Scan for the cell matching the given text and deliver its (X, Y) coordinate at center. 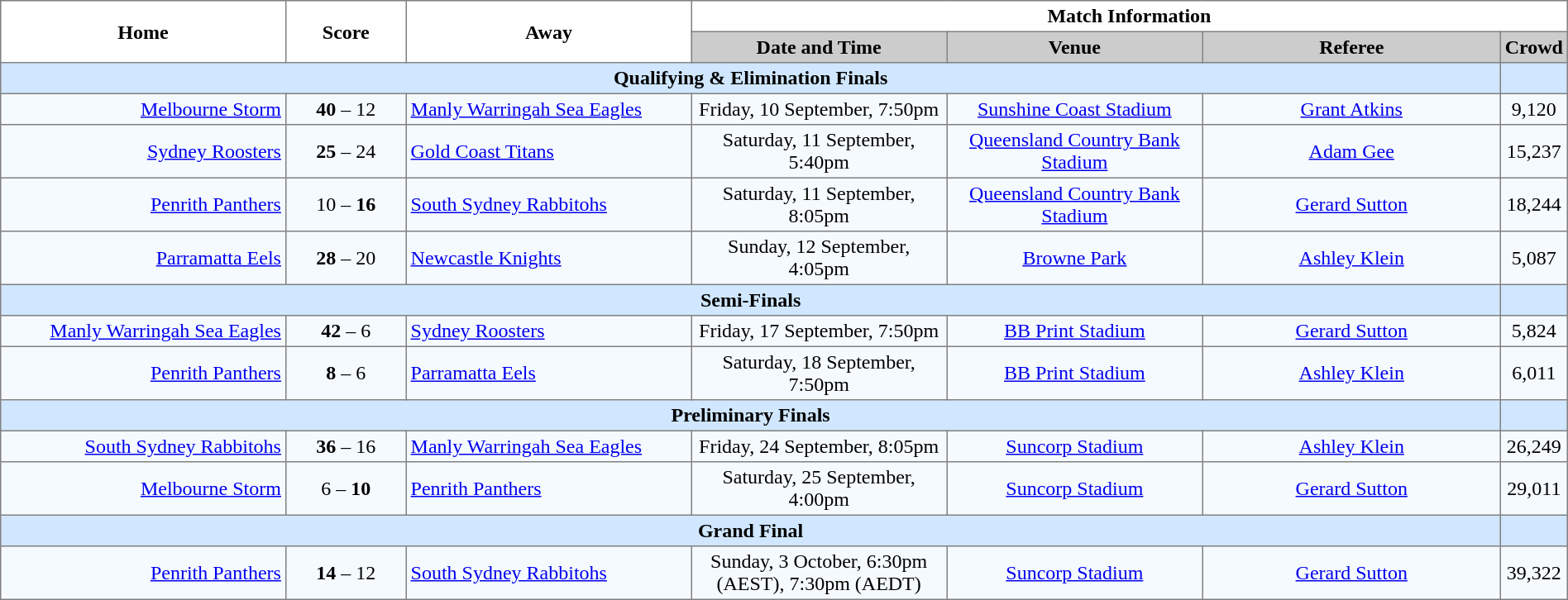
42 – 6 (346, 331)
Saturday, 25 September, 4:00pm (819, 488)
Gold Coast Titans (548, 151)
Date and Time (819, 47)
Venue (1075, 47)
6,011 (1533, 373)
28 – 20 (346, 258)
5,087 (1533, 258)
Semi-Finals (751, 300)
Newcastle Knights (548, 258)
29,011 (1533, 488)
6 – 10 (346, 488)
25 – 24 (346, 151)
Referee (1351, 47)
Match Information (1130, 17)
Saturday, 18 September, 7:50pm (819, 373)
8 – 6 (346, 373)
Grand Final (751, 531)
Saturday, 11 September, 8:05pm (819, 204)
26,249 (1533, 446)
Score (346, 31)
14 – 12 (346, 573)
Crowd (1533, 47)
40 – 12 (346, 109)
36 – 16 (346, 446)
Preliminary Finals (751, 416)
Home (143, 31)
Grant Atkins (1351, 109)
15,237 (1533, 151)
Sunday, 3 October, 6:30pm (AEST), 7:30pm (AEDT) (819, 573)
Friday, 10 September, 7:50pm (819, 109)
9,120 (1533, 109)
Saturday, 11 September, 5:40pm (819, 151)
Sunshine Coast Stadium (1075, 109)
18,244 (1533, 204)
Adam Gee (1351, 151)
Friday, 24 September, 8:05pm (819, 446)
5,824 (1533, 331)
Away (548, 31)
Friday, 17 September, 7:50pm (819, 331)
10 – 16 (346, 204)
Qualifying & Elimination Finals (751, 79)
Browne Park (1075, 258)
39,322 (1533, 573)
Sunday, 12 September, 4:05pm (819, 258)
